For the text-containing cell, return its midpoint in [X, Y] coordinate format. 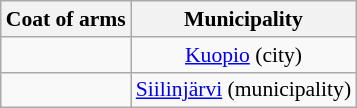
Municipality [244, 19]
Kuopio (city) [244, 55]
Coat of arms [66, 19]
Siilinjärvi (municipality) [244, 90]
